Scan for the cell matching the given text and deliver its (x, y) coordinate at center. 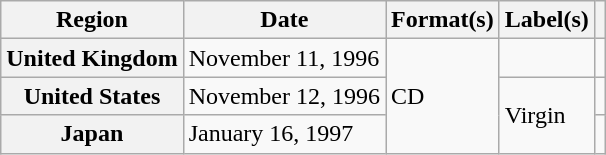
Japan (92, 134)
November 12, 1996 (284, 96)
January 16, 1997 (284, 134)
Format(s) (443, 20)
United States (92, 96)
Virgin (546, 115)
United Kingdom (92, 58)
Date (284, 20)
CD (443, 96)
Label(s) (546, 20)
November 11, 1996 (284, 58)
Region (92, 20)
